Detect which cell encompasses the target text, then output its (x, y) center coordinate. 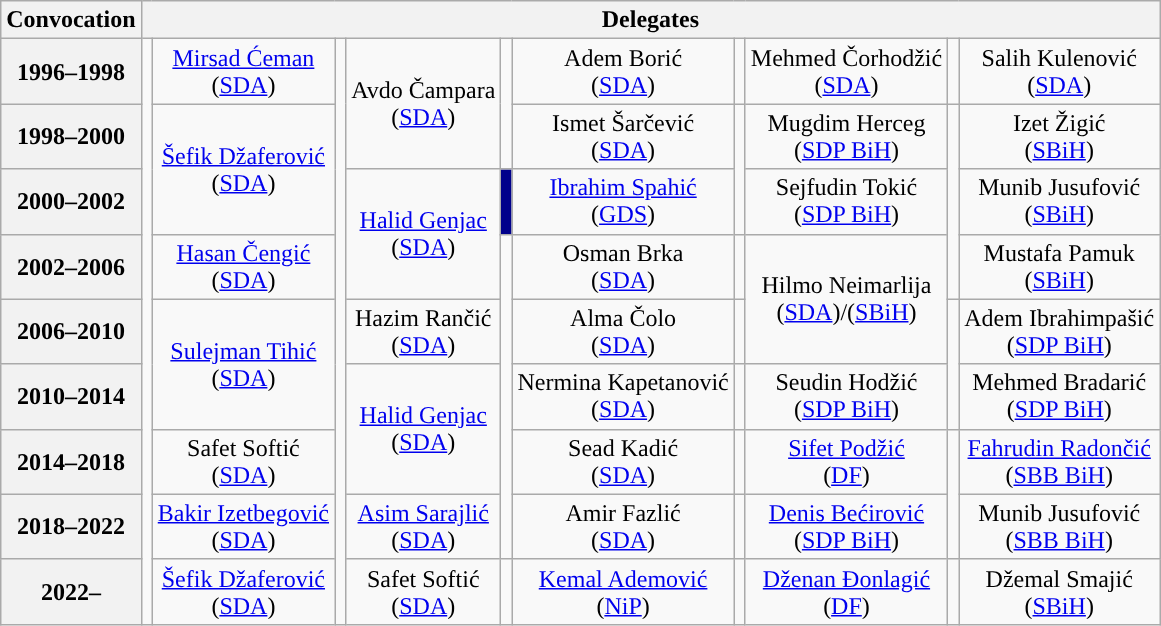
2000–2002 (71, 202)
Izet Žigić(SBiH) (1060, 136)
Alma Čolo(SDA) (623, 332)
Mugdim Herceg(SDP BiH) (846, 136)
2014–2018 (71, 462)
2018–2022 (71, 526)
2002–2006 (71, 266)
Kemal Ademović(NiP) (623, 592)
Sead Kadić(SDA) (623, 462)
Mustafa Pamuk(SBiH) (1060, 266)
Seudin Hodžić(SDP BiH) (846, 396)
Sulejman Tihić(SDA) (243, 364)
Mirsad Ćeman(SDA) (243, 72)
Avdo Čampara(SDA) (424, 104)
Delegates (650, 20)
1996–1998 (71, 72)
Hazim Rančić(SDA) (424, 332)
Salih Kulenović(SDA) (1060, 72)
Nermina Kapetanović(SDA) (623, 396)
2022– (71, 592)
Munib Jusufović(SBiH) (1060, 202)
Sejfudin Tokić(SDP BiH) (846, 202)
Munib Jusufović(SBB BiH) (1060, 526)
Asim Sarajlić(SDA) (424, 526)
Dženan Đonlagić(DF) (846, 592)
Denis Bećirović(SDP BiH) (846, 526)
Džemal Smajić(SBiH) (1060, 592)
Ibrahim Spahić(GDS) (623, 202)
Convocation (71, 20)
Osman Brka(SDA) (623, 266)
2010–2014 (71, 396)
2006–2010 (71, 332)
Sifet Podžić(DF) (846, 462)
Fahrudin Radončić(SBB BiH) (1060, 462)
Adem Ibrahimpašić(SDP BiH) (1060, 332)
1998–2000 (71, 136)
Hasan Čengić(SDA) (243, 266)
Amir Fazlić(SDA) (623, 526)
Mehmed Čorhodžić(SDA) (846, 72)
Ismet Šarčević(SDA) (623, 136)
Mehmed Bradarić(SDP BiH) (1060, 396)
Adem Borić(SDA) (623, 72)
Hilmo Neimarlija(SDA)/(SBiH) (846, 299)
Bakir Izetbegović(SDA) (243, 526)
